Find where the given text appears and provide that cell's center as [x, y] coordinate. 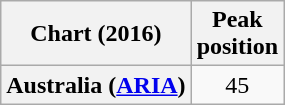
Chart (2016) [96, 34]
Australia (ARIA) [96, 85]
45 [237, 85]
Peakposition [237, 34]
